Scan for the cell matching the given text and deliver its (x, y) coordinate at center. 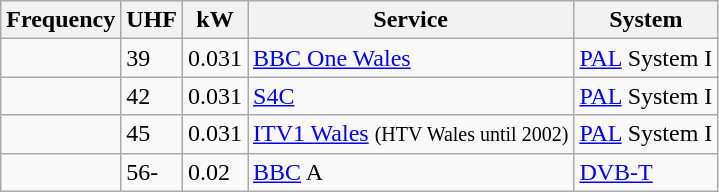
S4C (411, 96)
UHF (152, 20)
DVB-T (646, 172)
BBC A (411, 172)
0.02 (214, 172)
BBC One Wales (411, 58)
System (646, 20)
56- (152, 172)
39 (152, 58)
kW (214, 20)
Frequency (61, 20)
ITV1 Wales (HTV Wales until 2002) (411, 134)
42 (152, 96)
45 (152, 134)
Service (411, 20)
